Identify which cell holds the provided text, then report its [x, y] central coordinate. 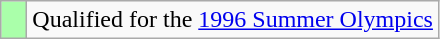
Qualified for the 1996 Summer Olympics [233, 20]
